Extract the (X, Y) coordinate from the center of the cell holding the provided text.  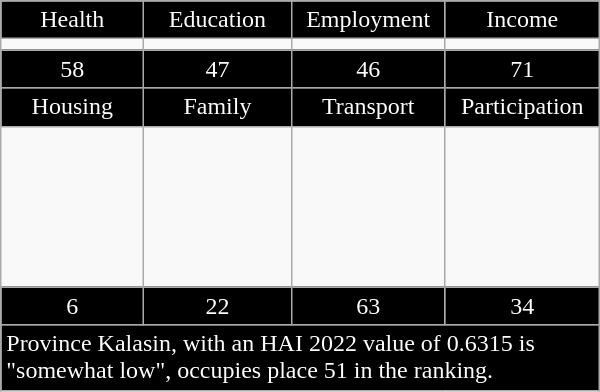
63 (368, 306)
Family (218, 107)
6 (72, 306)
Health (72, 20)
Employment (368, 20)
Transport (368, 107)
71 (522, 69)
Education (218, 20)
47 (218, 69)
Participation (522, 107)
Income (522, 20)
22 (218, 306)
46 (368, 69)
Province Kalasin, with an HAI 2022 value of 0.6315 is "somewhat low", occupies place 51 in the ranking. (300, 358)
34 (522, 306)
Housing (72, 107)
58 (72, 69)
